Pinpoint the cell where the given text exists, returning its (X, Y) midpoint coordinate. 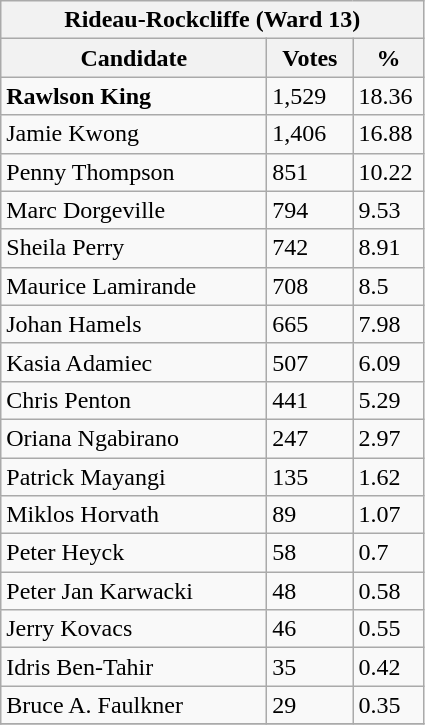
1.62 (388, 477)
0.35 (388, 705)
16.88 (388, 134)
Sheila Perry (134, 248)
708 (310, 286)
1.07 (388, 515)
10.22 (388, 172)
8.91 (388, 248)
Johan Hamels (134, 324)
Jerry Kovacs (134, 629)
1,406 (310, 134)
Rawlson King (134, 96)
2.97 (388, 438)
247 (310, 438)
Kasia Adamiec (134, 362)
46 (310, 629)
Candidate (134, 58)
Penny Thompson (134, 172)
441 (310, 400)
48 (310, 591)
Maurice Lamirande (134, 286)
7.98 (388, 324)
58 (310, 553)
Bruce A. Faulkner (134, 705)
794 (310, 210)
742 (310, 248)
Jamie Kwong (134, 134)
Oriana Ngabirano (134, 438)
29 (310, 705)
% (388, 58)
5.29 (388, 400)
18.36 (388, 96)
Miklos Horvath (134, 515)
Idris Ben-Tahir (134, 667)
Rideau-Rockcliffe (Ward 13) (212, 20)
Peter Heyck (134, 553)
Votes (310, 58)
0.7 (388, 553)
0.58 (388, 591)
9.53 (388, 210)
0.55 (388, 629)
8.5 (388, 286)
1,529 (310, 96)
89 (310, 515)
Patrick Mayangi (134, 477)
Peter Jan Karwacki (134, 591)
135 (310, 477)
Marc Dorgeville (134, 210)
35 (310, 667)
507 (310, 362)
665 (310, 324)
851 (310, 172)
Chris Penton (134, 400)
6.09 (388, 362)
0.42 (388, 667)
